For the text-containing cell, return its midpoint in (X, Y) coordinate format. 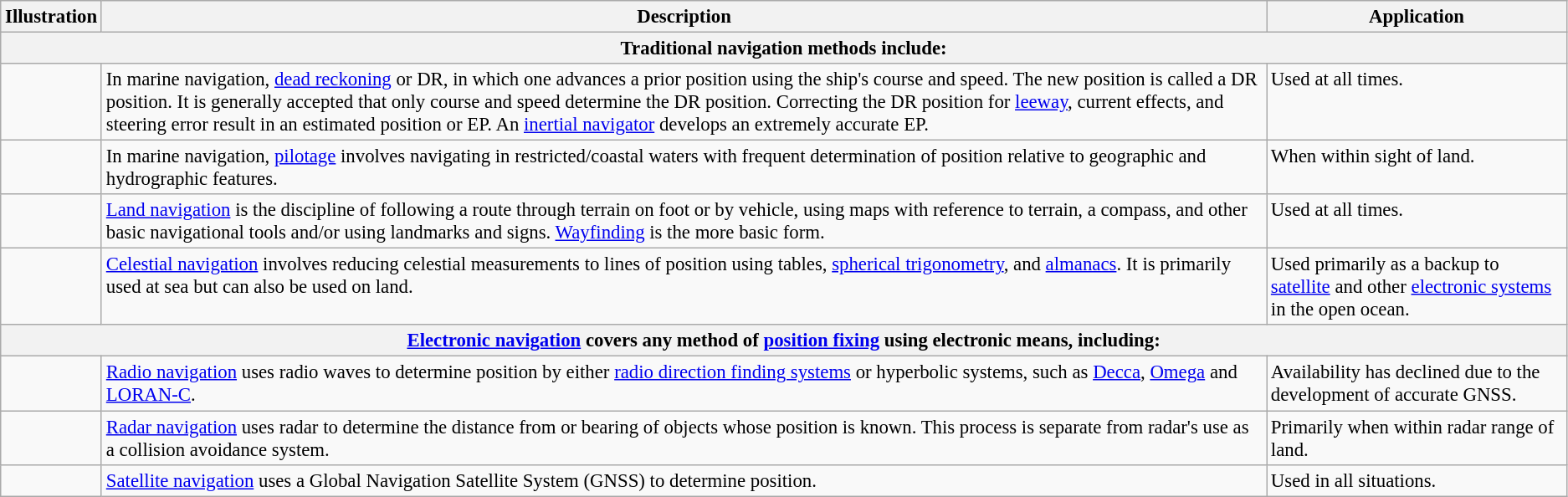
Availability has declined due to the development of accurate GNSS. (1417, 383)
Satellite navigation uses a Global Navigation Satellite System (GNSS) to determine position. (684, 480)
Application (1417, 17)
Primarily when within radar range of land. (1417, 438)
Used in all situations. (1417, 480)
Illustration (52, 17)
Description (684, 17)
Used primarily as a backup to satellite and other electronic systems in the open ocean. (1417, 287)
When within sight of land. (1417, 167)
Traditional navigation methods include: (784, 49)
Electronic navigation covers any method of position fixing using electronic means, including: (784, 341)
